Locate the cell with the specified text and output its [x, y] center coordinate. 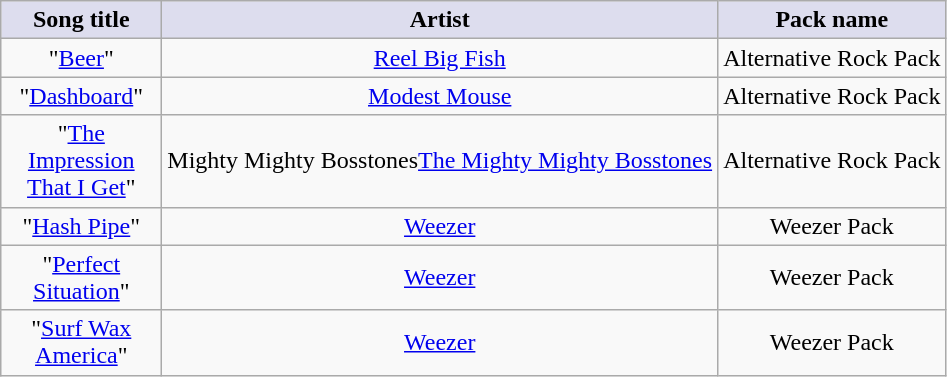
"Hash Pipe" [82, 226]
"Perfect Situation" [82, 278]
"The Impression That I Get" [82, 161]
Song title [82, 20]
Reel Big Fish [440, 58]
"Dashboard" [82, 96]
Mighty Mighty BosstonesThe Mighty Mighty Bosstones [440, 161]
"Surf Wax America" [82, 342]
Modest Mouse [440, 96]
Artist [440, 20]
"Beer" [82, 58]
Pack name [832, 20]
